From the cell containing the given text, extract its center point as (X, Y) coordinate. 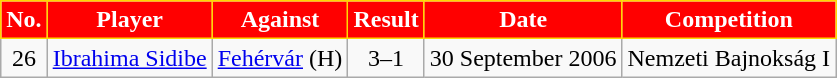
3–1 (386, 58)
Fehérvár (H) (280, 58)
30 September 2006 (523, 58)
26 (24, 58)
Date (523, 20)
Ibrahima Sidibe (130, 58)
No. (24, 20)
Competition (729, 20)
Result (386, 20)
Against (280, 20)
Player (130, 20)
Nemzeti Bajnokság I (729, 58)
